Extract the [X, Y] coordinate from the center of the cell holding the provided text.  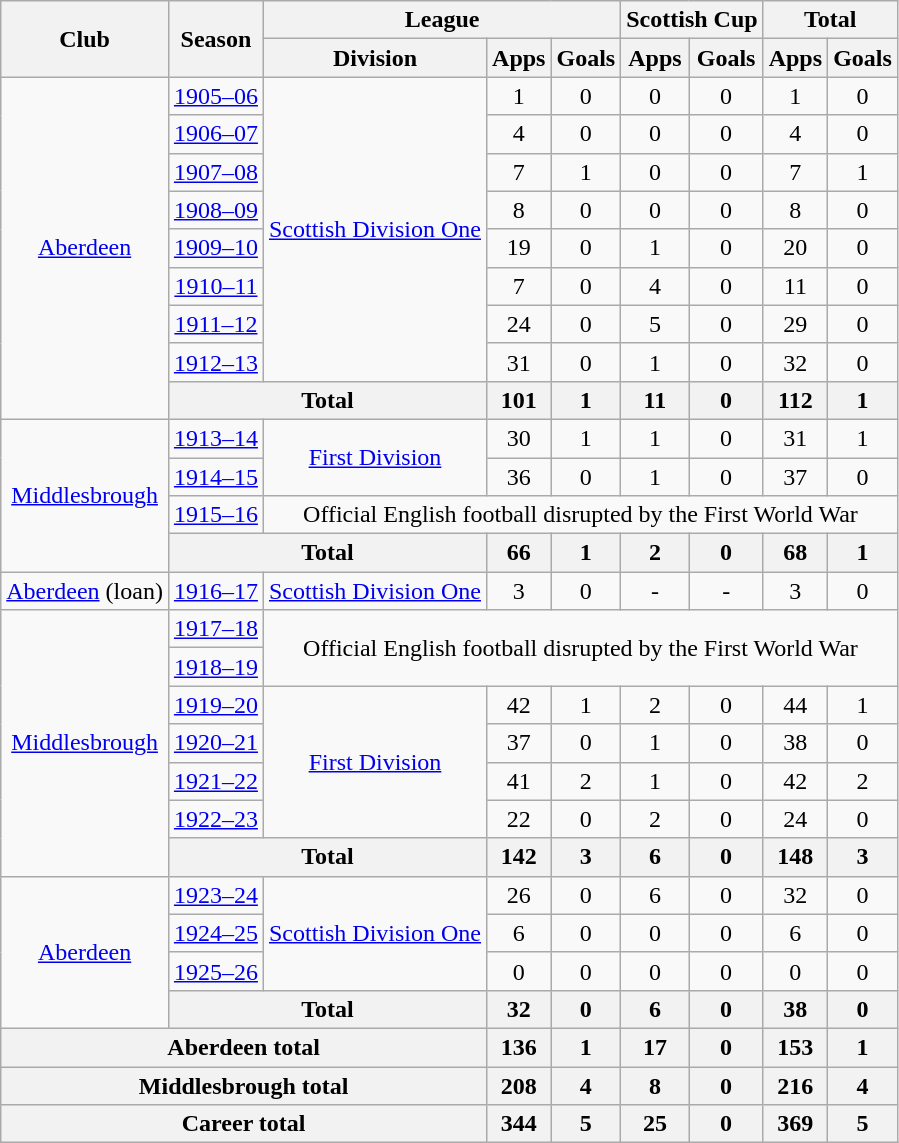
1920–21 [216, 743]
142 [519, 857]
1918–19 [216, 667]
1924–25 [216, 933]
216 [795, 1085]
36 [519, 477]
44 [795, 705]
1907–08 [216, 172]
22 [519, 819]
1923–24 [216, 895]
112 [795, 400]
66 [519, 553]
Season [216, 39]
1906–07 [216, 134]
League [442, 20]
29 [795, 324]
20 [795, 248]
68 [795, 553]
17 [655, 1047]
Career total [244, 1124]
1912–13 [216, 362]
30 [519, 438]
Middlesbrough total [244, 1085]
1919–20 [216, 705]
1917–18 [216, 629]
Aberdeen (loan) [85, 591]
136 [519, 1047]
153 [795, 1047]
1910–11 [216, 286]
344 [519, 1124]
1909–10 [216, 248]
Club [85, 39]
Division [374, 58]
1925–26 [216, 971]
Scottish Cup [692, 20]
26 [519, 895]
1921–22 [216, 781]
148 [795, 857]
369 [795, 1124]
1905–06 [216, 96]
25 [655, 1124]
1908–09 [216, 210]
Aberdeen total [244, 1047]
1913–14 [216, 438]
1911–12 [216, 324]
1914–15 [216, 477]
101 [519, 400]
19 [519, 248]
1916–17 [216, 591]
1922–23 [216, 819]
208 [519, 1085]
1915–16 [216, 515]
41 [519, 781]
